Extract the [x, y] coordinate from the center of the cell holding the provided text.  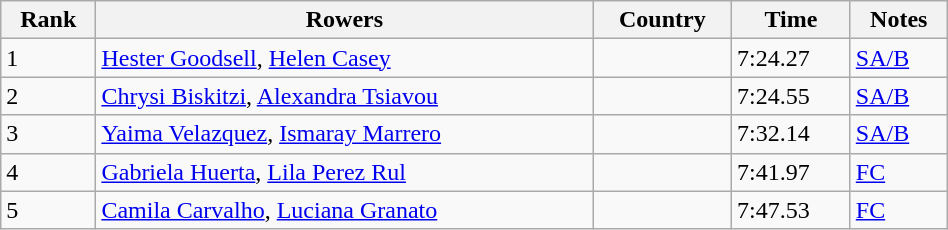
7:32.14 [792, 134]
7:47.53 [792, 210]
7:24.55 [792, 96]
Gabriela Huerta, Lila Perez Rul [344, 172]
7:41.97 [792, 172]
Time [792, 20]
2 [48, 96]
Rowers [344, 20]
5 [48, 210]
7:24.27 [792, 58]
Country [662, 20]
Hester Goodsell, Helen Casey [344, 58]
4 [48, 172]
Yaima Velazquez, Ismaray Marrero [344, 134]
3 [48, 134]
Notes [898, 20]
Chrysi Biskitzi, Alexandra Tsiavou [344, 96]
1 [48, 58]
Camila Carvalho, Luciana Granato [344, 210]
Rank [48, 20]
